Output the [x, y] coordinate of the center of the cell containing the given text.  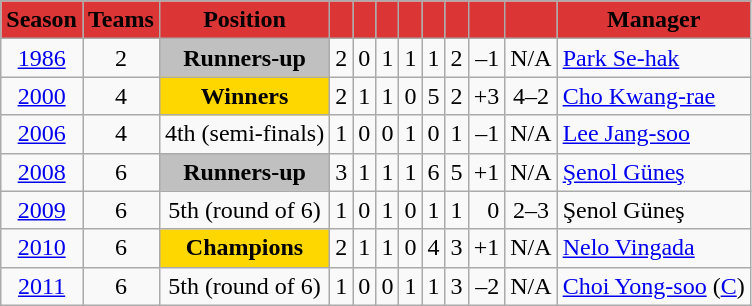
2008 [42, 172]
Cho Kwang-rae [654, 96]
Teams [120, 20]
2000 [42, 96]
4th (semi-finals) [244, 134]
2010 [42, 248]
2006 [42, 134]
2011 [42, 286]
Park Se-hak [654, 58]
Winners [244, 96]
Champions [244, 248]
Nelo Vingada [654, 248]
Position [244, 20]
–2 [486, 286]
2–3 [531, 210]
Season [42, 20]
1986 [42, 58]
Choi Yong-soo (C) [654, 286]
Lee Jang-soo [654, 134]
Manager [654, 20]
4–2 [531, 96]
+3 [486, 96]
2009 [42, 210]
